Detect which cell encompasses the target text, then output its (x, y) center coordinate. 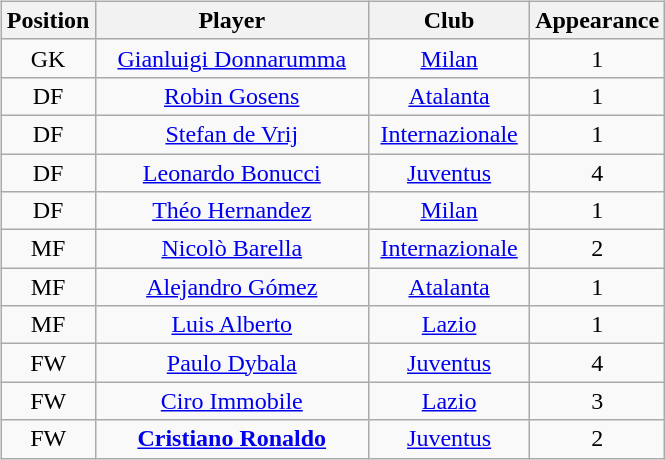
Robin Gosens (232, 96)
Stefan de Vrij (232, 134)
GK (48, 58)
Nicolò Barella (232, 249)
Alejandro Gómez (232, 287)
3 (598, 401)
Cristiano Ronaldo (232, 439)
Position (48, 20)
Théo Hernandez (232, 211)
Gianluigi Donnarumma (232, 58)
Ciro Immobile (232, 401)
Appearance (598, 20)
Club (450, 20)
Player (232, 20)
Paulo Dybala (232, 363)
Leonardo Bonucci (232, 173)
Luis Alberto (232, 325)
